Detect which cell encompasses the target text, then output its (x, y) center coordinate. 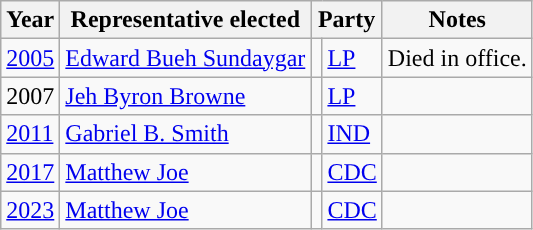
2017 (30, 172)
IND (352, 134)
2011 (30, 134)
Representative elected (186, 20)
2023 (30, 210)
Year (30, 20)
2005 (30, 58)
Edward Bueh Sundaygar (186, 58)
Jeh Byron Browne (186, 96)
2007 (30, 96)
Died in office. (457, 58)
Party (346, 20)
Notes (457, 20)
Gabriel B. Smith (186, 134)
